Return the (X, Y) coordinate for the center point of the cell that contains the specified text.  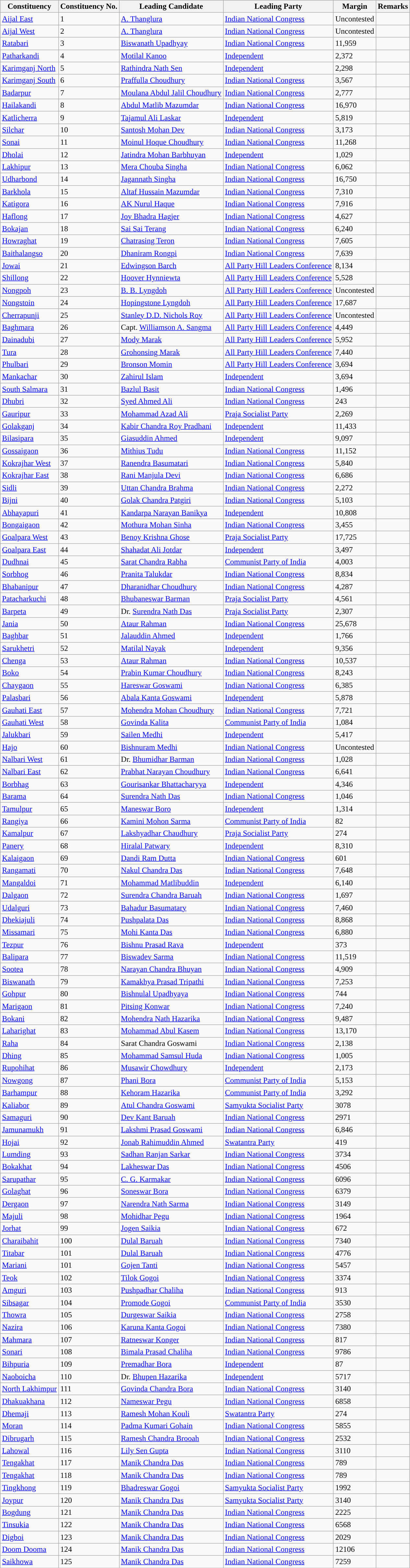
Udalguri (29, 907)
17 (89, 216)
Nakul Chandra Das (171, 870)
5457 (355, 1265)
95 (89, 1179)
Ratneswar Konger (171, 1340)
1 (89, 19)
Sorbhog (29, 574)
South Salmara (29, 389)
78 (89, 969)
Marigaon (29, 1006)
1964 (355, 1216)
Dhing (29, 1056)
Lahowal (29, 1451)
4,346 (355, 784)
11,268 (355, 142)
Jamunamukh (29, 1130)
2,138 (355, 1043)
243 (355, 401)
88 (89, 1093)
Nongpoh (29, 290)
67 (89, 833)
Raha (29, 1043)
Pitsing Konwar (171, 1006)
Golaghat (29, 1191)
25 (89, 315)
8,834 (355, 574)
5,878 (355, 698)
125 (89, 1562)
Lakhipur (29, 167)
Sibsagar (29, 1302)
71 (89, 883)
80 (89, 994)
8,310 (355, 846)
29 (89, 365)
Bimala Prasad Chaliha (171, 1352)
Motilal Kanoo (171, 56)
419 (355, 1142)
Bhabanipur (29, 587)
15 (89, 192)
Jorhat (29, 1228)
Katigora (29, 204)
Bishnulal Upadhyaya (171, 994)
601 (355, 858)
65 (89, 809)
Chaygaon (29, 685)
2225 (355, 1512)
92 (89, 1142)
Palasbari (29, 698)
1992 (355, 1488)
Abdul Matlib Mazumdar (171, 105)
Patacharkuchi (29, 599)
77 (89, 957)
18 (89, 229)
Santosh Mohan Dev (171, 130)
68 (89, 846)
63 (89, 784)
Musawir Chowdhury (171, 1068)
Gohpur (29, 994)
6379 (355, 1191)
4,909 (355, 969)
Mohammad Matlibuddin (171, 883)
57 (89, 710)
B. B. Lyngdoh (171, 290)
Dudhnai (29, 562)
5,153 (355, 1080)
13,170 (355, 1031)
Titabar (29, 1253)
Margin (355, 6)
7,639 (355, 253)
Bokani (29, 1019)
102 (89, 1278)
111 (89, 1389)
Bazlul Basit (171, 389)
Tingkhong (29, 1488)
Digboi (29, 1537)
9786 (355, 1352)
1,028 (355, 760)
3530 (355, 1302)
61 (89, 760)
46 (89, 574)
Nowgong (29, 1080)
Phani Bora (171, 1080)
Barpeta (29, 611)
9,097 (355, 438)
8 (89, 105)
Baghmara (29, 327)
41 (89, 512)
7,916 (355, 204)
2 (89, 31)
Leading Candidate (171, 6)
Phulbari (29, 365)
72 (89, 895)
Missamari (29, 932)
Charaibahit (29, 1241)
9,356 (355, 648)
Dibrugarh (29, 1438)
5717 (355, 1377)
1,005 (355, 1056)
Jatindra Mohan Barbhuyan (171, 155)
Mothura Mohan Sinha (171, 525)
Lakshmi Prasad Goswami (171, 1130)
Barhampur (29, 1093)
Golak Chandra Patgiri (171, 500)
118 (89, 1475)
Joy Bhadra Hagjer (171, 216)
Cherrapunji (29, 315)
4776 (355, 1253)
C. G. Karmakar (171, 1179)
11,959 (355, 43)
7,240 (355, 1006)
Gauhati West (29, 722)
89 (89, 1105)
2,372 (355, 56)
Remarks (393, 6)
Lakshyadhar Chaudhury (171, 833)
79 (89, 982)
Mohammad Azad Ali (171, 414)
Kokrajhar East (29, 475)
Lakheswar Das (171, 1167)
Dhaniram Rongpi (171, 253)
Hajo (29, 747)
Giasuddin Ahmed (171, 438)
17,725 (355, 537)
Udharbond (29, 179)
9 (89, 117)
Edwingson Barch (171, 266)
Sidli (29, 488)
3,455 (355, 525)
2,298 (355, 68)
7380 (355, 1327)
Atul Chandra Goswami (171, 1105)
Hiralal Patwary (171, 846)
86 (89, 1068)
28 (89, 352)
Jogen Saikia (171, 1228)
Benoy Krishna Ghose (171, 537)
2,777 (355, 93)
Barama (29, 796)
Promode Gogoi (171, 1302)
Naoboicha (29, 1377)
36 (89, 451)
Abala Kanta Goswami (171, 698)
Samaguri (29, 1117)
Mohammad Samsul Huda (171, 1056)
Grohonsing Marak (171, 352)
62 (89, 772)
113 (89, 1414)
52 (89, 648)
34 (89, 426)
6,686 (355, 475)
Bhadreswar Gogoi (171, 1488)
Golakganj (29, 426)
Kamalpur (29, 833)
Sai Sai Terang (171, 229)
3,497 (355, 550)
Constituency (29, 6)
7,648 (355, 870)
Capt. Williamson A. Sangma (171, 327)
1,314 (355, 809)
Jagannath Singha (171, 179)
Laharighat (29, 1031)
115 (89, 1438)
64 (89, 796)
Hopingstone Lyngdoh (171, 303)
913 (355, 1290)
Haflong (29, 216)
Mithius Tudu (171, 451)
Hoover Hynniewta (171, 278)
122 (89, 1525)
Praffulla Choudhury (171, 80)
85 (89, 1056)
59 (89, 735)
Premadhar Bora (171, 1364)
Gossaigaon (29, 451)
Bronson Momin (171, 365)
106 (89, 1327)
10,808 (355, 512)
6096 (355, 1179)
Nalbari East (29, 772)
6,140 (355, 883)
4,561 (355, 599)
1,697 (355, 895)
23 (89, 290)
16 (89, 204)
Amguri (29, 1290)
5,417 (355, 735)
Sootea (29, 969)
1,084 (355, 722)
60 (89, 747)
Doom Dooma (29, 1550)
Dainadubi (29, 340)
16,750 (355, 179)
Shahadat Ali Jotdar (171, 550)
109 (89, 1364)
Ranendra Basumatari (171, 463)
Pushpadhar Chaliha (171, 1290)
3,173 (355, 130)
6 (89, 80)
Baithalangso (29, 253)
Aijal East (29, 19)
Dev Kant Baruah (171, 1117)
4,449 (355, 327)
7,721 (355, 710)
Mariani (29, 1265)
5,819 (355, 117)
Matilal Nayak (171, 648)
Ramesh Chandra Brooah (171, 1438)
48 (89, 599)
Borbhag (29, 784)
58 (89, 722)
Sarat Chandra Rabha (171, 562)
3734 (355, 1155)
Mohidhar Pegu (171, 1216)
11 (89, 142)
110 (89, 1377)
100 (89, 1241)
Govinda Chandra Bora (171, 1389)
Kehoram Hazarika (171, 1093)
47 (89, 587)
38 (89, 475)
33 (89, 414)
105 (89, 1315)
84 (89, 1043)
108 (89, 1352)
6,062 (355, 167)
Zahirul Islam (171, 377)
4 (89, 56)
5,528 (355, 278)
4506 (355, 1167)
121 (89, 1512)
Constituency No. (89, 6)
12 (89, 155)
4,003 (355, 562)
7,253 (355, 982)
Bongaigaon (29, 525)
Narayan Chandra Bhuyan (171, 969)
Moinul Hoque Choudhury (171, 142)
Bokajan (29, 229)
Kaliabor (29, 1105)
7,460 (355, 907)
69 (89, 858)
25,678 (355, 624)
817 (355, 1340)
Silchar (29, 130)
Rani Manjula Devi (171, 475)
Sadhan Ranjan Sarkar (171, 1155)
51 (89, 636)
Nameswar Pegu (171, 1401)
Lumding (29, 1155)
Kamakhya Prasad Tripathi (171, 982)
116 (89, 1451)
Durgeswar Saikia (171, 1315)
81 (89, 1006)
Sailen Medhi (171, 735)
5,840 (355, 463)
104 (89, 1302)
Dhemaji (29, 1414)
2,173 (355, 1068)
98 (89, 1216)
Nongstoin (29, 303)
Jalauddin Ahmed (171, 636)
Altaf Hussain Mazumdar (171, 192)
Biswadev Sarma (171, 957)
74 (89, 920)
24 (89, 303)
Sarukhetri (29, 648)
1,496 (355, 389)
37 (89, 463)
Tajamul Ali Laskar (171, 117)
Kokrajhar West (29, 463)
Mody Marak (171, 340)
Soneswar Bora (171, 1191)
7,310 (355, 192)
Dharanidhar Choudhury (171, 587)
9,487 (355, 1019)
120 (89, 1500)
39 (89, 488)
45 (89, 562)
Barkhola (29, 192)
Mohammad Abul Kasem (171, 1031)
Stanley D.D. Nichols Roy (171, 315)
Bishnuram Medhi (171, 747)
Gauripur (29, 414)
2,272 (355, 488)
2532 (355, 1438)
Jonab Rahimuddin Ahmed (171, 1142)
Sonari (29, 1352)
Thowra (29, 1315)
3,567 (355, 80)
7340 (355, 1241)
44 (89, 550)
Pranita Talukdar (171, 574)
11,152 (355, 451)
Surendra Nath Das (171, 796)
10,537 (355, 661)
7,440 (355, 352)
Goalpara East (29, 550)
31 (89, 389)
7 (89, 93)
Moulana Abdul Jalil Choudhury (171, 93)
5855 (355, 1426)
Tamulpur (29, 809)
Karimganj South (29, 80)
Pushpalata Das (171, 920)
1,046 (355, 796)
Chatrasing Teron (171, 241)
Hojai (29, 1142)
Baghbar (29, 636)
Howraghat (29, 241)
14 (89, 179)
3078 (355, 1105)
Dr. Surendra Nath Das (171, 611)
Tilok Gogoi (171, 1278)
Bijni (29, 500)
3149 (355, 1204)
103 (89, 1290)
Bihpuria (29, 1364)
27 (89, 340)
Mohi Kanta Das (171, 932)
Karuna Kanta Gogoi (171, 1327)
Kandarpa Narayan Banikya (171, 512)
6,880 (355, 932)
Moran (29, 1426)
6,641 (355, 772)
Badarpur (29, 93)
Nalbari West (29, 760)
66 (89, 821)
Dhubri (29, 401)
Boko (29, 673)
83 (89, 1031)
76 (89, 945)
19 (89, 241)
6,385 (355, 685)
Majuli (29, 1216)
Syed Ahmed Ali (171, 401)
10 (89, 130)
Sonai (29, 142)
6,240 (355, 229)
54 (89, 673)
Kamini Mohon Sarma (171, 821)
Bogdung (29, 1512)
53 (89, 661)
3,292 (355, 1093)
AK Nurul Haque (171, 204)
Aijal West (29, 31)
70 (89, 870)
Dholai (29, 155)
Mohendra Nath Hazarika (171, 1019)
1,766 (355, 636)
Narendra Nath Sarma (171, 1204)
Dr. Bhupen Hazarika (171, 1377)
Tura (29, 352)
43 (89, 537)
Prabhat Narayan Choudhury (171, 772)
744 (355, 994)
Goalpara West (29, 537)
Dergaon (29, 1204)
Mahmara (29, 1340)
3374 (355, 1278)
Gourisankar Bhattacharyya (171, 784)
6,846 (355, 1130)
Teok (29, 1278)
40 (89, 500)
2971 (355, 1117)
Lily Sen Gupta (171, 1451)
2758 (355, 1315)
672 (355, 1228)
11,519 (355, 957)
Biswanath (29, 982)
Bilasipara (29, 438)
22 (89, 278)
8,868 (355, 920)
Dhakuakhana (29, 1401)
Jowai (29, 266)
32 (89, 401)
99 (89, 1228)
112 (89, 1401)
Gauhati East (29, 710)
Jania (29, 624)
11,433 (355, 426)
55 (89, 685)
Dandi Ram Dutta (171, 858)
5,103 (355, 500)
Ratabari (29, 43)
Shillong (29, 278)
Tezpur (29, 945)
20 (89, 253)
56 (89, 698)
Rangamati (29, 870)
35 (89, 438)
6858 (355, 1401)
Nazira (29, 1327)
Karimganj North (29, 68)
17,687 (355, 303)
Surendra Chandra Baruah (171, 895)
Padma Kumari Gohain (171, 1426)
73 (89, 907)
Govinda Kalita (171, 722)
Patharkandi (29, 56)
Ramesh Mohan Kouli (171, 1414)
Chenga (29, 661)
114 (89, 1426)
Tinsukia (29, 1525)
4,627 (355, 216)
Balipara (29, 957)
124 (89, 1550)
2,307 (355, 611)
Prabin Kumar Choudhury (171, 673)
Katlicherra (29, 117)
Dr. Bhumidhar Barman (171, 760)
Mankachar (29, 377)
Joypur (29, 1500)
Uttan Chandra Brahma (171, 488)
26 (89, 327)
Sarupathar (29, 1179)
75 (89, 932)
8,243 (355, 673)
50 (89, 624)
4,287 (355, 587)
Dhekiajuli (29, 920)
91 (89, 1130)
Panery (29, 846)
107 (89, 1340)
6568 (355, 1525)
96 (89, 1191)
Mohendra Mohan Choudhury (171, 710)
117 (89, 1463)
Abhayapuri (29, 512)
North Lakhimpur (29, 1389)
373 (355, 945)
93 (89, 1155)
13 (89, 167)
119 (89, 1488)
97 (89, 1204)
21 (89, 266)
Kabir Chandra Roy Pradhani (171, 426)
5,952 (355, 340)
Bishnu Prasad Rava (171, 945)
Sarat Chandra Goswami (171, 1043)
Bokakhat (29, 1167)
Saikhowa (29, 1562)
Hareswar Goswami (171, 685)
Dalgaon (29, 895)
49 (89, 611)
Mangaldoi (29, 883)
30 (89, 377)
Rathindra Nath Sen (171, 68)
Gojen Tanti (171, 1265)
3 (89, 43)
Biswanath Upadhyay (171, 43)
7259 (355, 1562)
123 (89, 1537)
Rangiya (29, 821)
Bahadur Basumatary (171, 907)
1,029 (355, 155)
8,134 (355, 266)
2,269 (355, 414)
2029 (355, 1537)
Hailakandi (29, 105)
94 (89, 1167)
5 (89, 68)
Mera Chouba Singha (171, 167)
Rupohihat (29, 1068)
90 (89, 1117)
7,605 (355, 241)
3110 (355, 1451)
12106 (355, 1550)
42 (89, 525)
16,970 (355, 105)
Jalukbari (29, 735)
Leading Party (278, 6)
Bhubaneswar Barman (171, 599)
Kalaigaon (29, 858)
Maneswar Boro (171, 809)
